Pinpoint the cell where the given text exists, returning its [X, Y] midpoint coordinate. 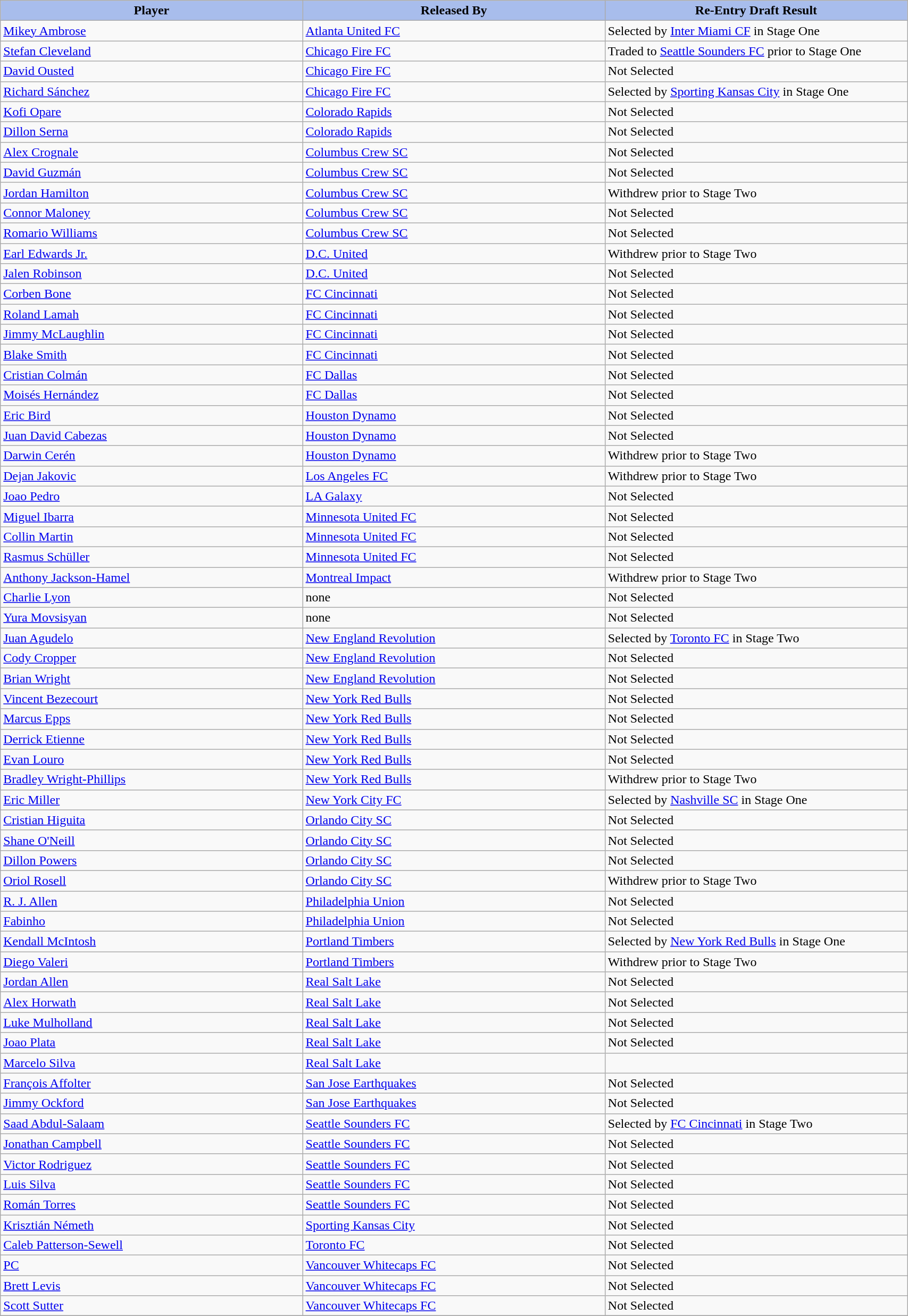
Selected by Nashville SC in Stage One [756, 800]
Toronto FC [454, 1245]
Derrick Etienne [152, 739]
François Affolter [152, 1083]
Selected by Toronto FC in Stage Two [756, 638]
Selected by Sporting Kansas City in Stage One [756, 91]
Los Angeles FC [454, 476]
Yura Movsisyan [152, 618]
Darwin Cerén [152, 456]
Luis Silva [152, 1184]
Traded to Seattle Sounders FC prior to Stage One [756, 51]
Stefan Cleveland [152, 51]
Eric Miller [152, 800]
Victor Rodriguez [152, 1164]
Selected by FC Cincinnati in Stage Two [756, 1124]
Blake Smith [152, 355]
Román Torres [152, 1204]
Corben Bone [152, 294]
Fabinho [152, 921]
Moisés Hernández [152, 395]
Earl Edwards Jr. [152, 254]
Caleb Patterson-Sewell [152, 1245]
Anthony Jackson-Hamel [152, 577]
Jordan Hamilton [152, 192]
Dejan Jakovic [152, 476]
Jonathan Campbell [152, 1144]
Cody Cropper [152, 658]
Brett Levis [152, 1286]
Brian Wright [152, 678]
Evan Louro [152, 759]
Re-Entry Draft Result [756, 11]
Joao Plata [152, 1043]
LA Galaxy [454, 496]
Selected by Inter Miami CF in Stage One [756, 31]
Luke Mulholland [152, 1022]
Joao Pedro [152, 496]
Shane O'Neill [152, 840]
Juan Agudelo [152, 638]
Scott Sutter [152, 1306]
Roland Lamah [152, 314]
Diego Valeri [152, 962]
Marcus Epps [152, 719]
Alex Crognale [152, 152]
David Ousted [152, 71]
Cristian Colmán [152, 375]
Kendall McIntosh [152, 942]
Miguel Ibarra [152, 516]
Marcelo Silva [152, 1063]
Juan David Cabezas [152, 435]
Cristian Higuita [152, 820]
Alex Horwath [152, 1002]
Sporting Kansas City [454, 1225]
Released By [454, 11]
Richard Sánchez [152, 91]
PC [152, 1265]
Connor Maloney [152, 213]
Dillon Serna [152, 132]
David Guzmán [152, 172]
Atlanta United FC [454, 31]
Eric Bird [152, 415]
Saad Abdul-Salaam [152, 1124]
Vincent Bezecourt [152, 699]
Jimmy McLaughlin [152, 334]
Jimmy Ockford [152, 1103]
R. J. Allen [152, 901]
New York City FC [454, 800]
Collin Martin [152, 537]
Mikey Ambrose [152, 31]
Oriol Rosell [152, 881]
Charlie Lyon [152, 598]
Romario Williams [152, 233]
Selected by New York Red Bulls in Stage One [756, 942]
Jordan Allen [152, 982]
Krisztián Németh [152, 1225]
Jalen Robinson [152, 274]
Montreal Impact [454, 577]
Rasmus Schüller [152, 557]
Kofi Opare [152, 112]
Player [152, 11]
Dillon Powers [152, 860]
Bradley Wright-Phillips [152, 779]
